Capture the cell that displays the provided text and extract its [x, y] central coordinate. 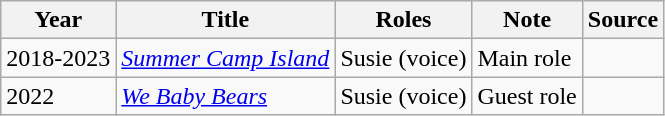
Year [58, 20]
Main role [527, 58]
2018-2023 [58, 58]
2022 [58, 96]
We Baby Bears [226, 96]
Roles [404, 20]
Title [226, 20]
Summer Camp Island [226, 58]
Guest role [527, 96]
Note [527, 20]
Source [622, 20]
